Determine the (x, y) coordinate at the center of the cell enclosing the given text.  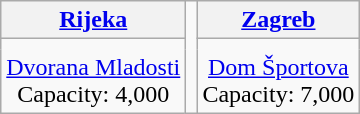
Dvorana MladostiCapacity: 4,000 (94, 81)
Zagreb (278, 20)
Dom ŠportovaCapacity: 7,000 (278, 81)
Rijeka (94, 20)
